Return the (X, Y) coordinate for the center point of the cell that contains the specified text.  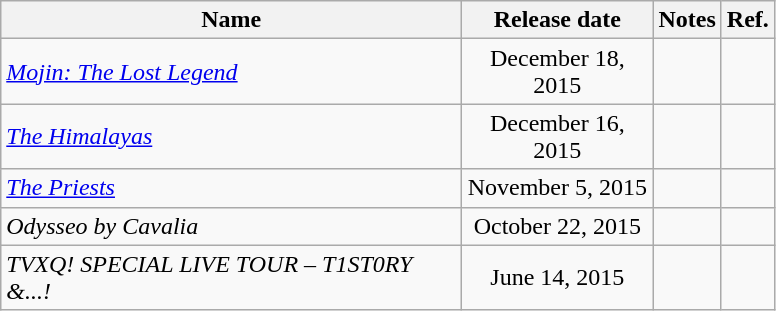
December 18, 2015 (558, 72)
Mojin: The Lost Legend (232, 72)
June 14, 2015 (558, 278)
The Himalayas (232, 136)
TVXQ! SPECIAL LIVE TOUR – T1ST0RY &...! (232, 278)
December 16, 2015 (558, 136)
The Priests (232, 188)
Notes (687, 20)
October 22, 2015 (558, 226)
Ref. (748, 20)
November 5, 2015 (558, 188)
Release date (558, 20)
Name (232, 20)
Odysseo by Cavalia (232, 226)
